Identify which cell holds the provided text, then report its [x, y] central coordinate. 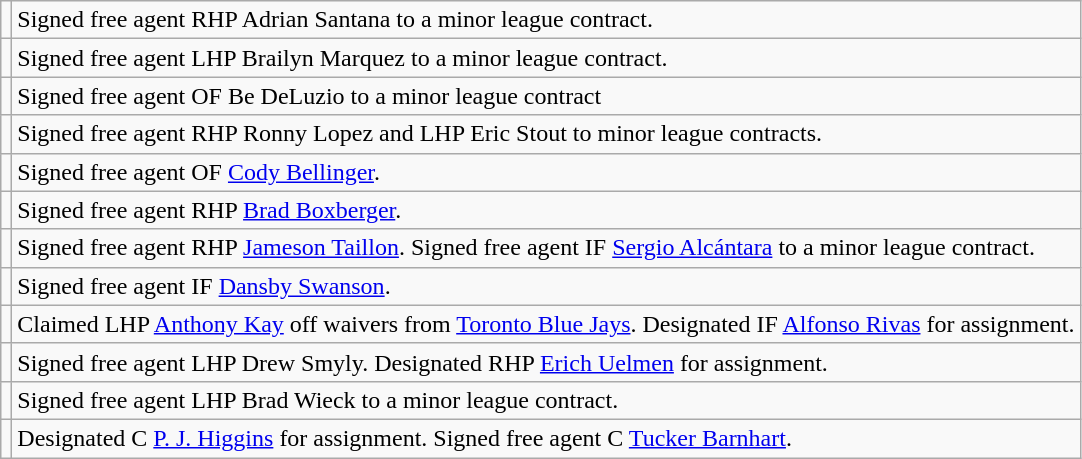
Signed free agent LHP Drew Smyly. Designated RHP Erich Uelmen for assignment. [546, 362]
Signed free agent RHP Brad Boxberger. [546, 210]
Signed free agent RHP Jameson Taillon. Signed free agent IF Sergio Alcántara to a minor league contract. [546, 248]
Claimed LHP Anthony Kay off waivers from Toronto Blue Jays. Designated IF Alfonso Rivas for assignment. [546, 324]
Signed free agent LHP Brad Wieck to a minor league contract. [546, 400]
Signed free agent IF Dansby Swanson. [546, 286]
Designated C P. J. Higgins for assignment. Signed free agent C Tucker Barnhart. [546, 438]
Signed free agent OF Be DeLuzio to a minor league contract [546, 96]
Signed free agent RHP Adrian Santana to a minor league contract. [546, 20]
Signed free agent LHP Brailyn Marquez to a minor league contract. [546, 58]
Signed free agent OF Cody Bellinger. [546, 172]
Signed free agent RHP Ronny Lopez and LHP Eric Stout to minor league contracts. [546, 134]
